From the cell containing the given text, extract its center point as (X, Y) coordinate. 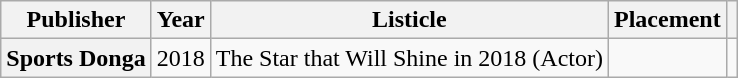
The Star that Will Shine in 2018 (Actor) (409, 58)
Listicle (409, 20)
Publisher (76, 20)
Sports Donga (76, 58)
Placement (667, 20)
2018 (180, 58)
Year (180, 20)
